Provide the [X, Y] coordinate of the cell's center where the given text is located.  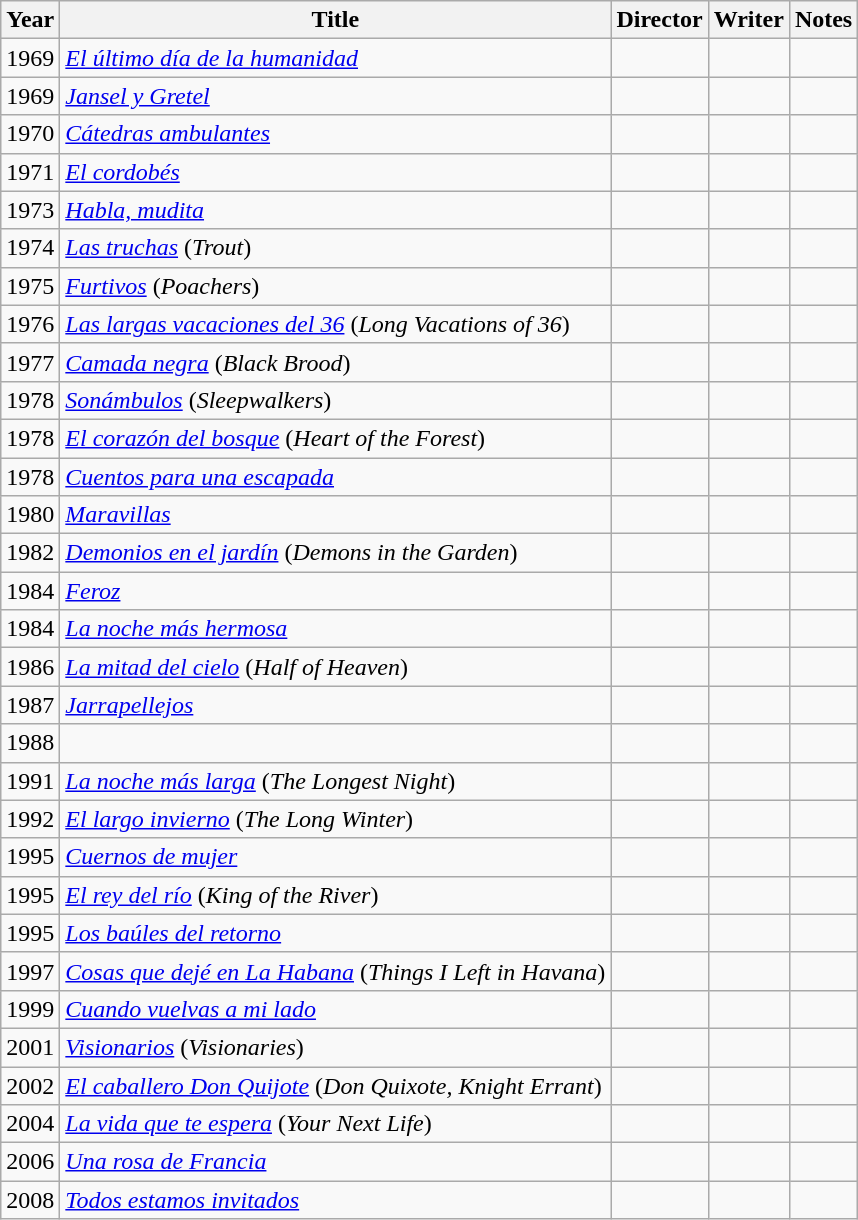
2006 [30, 1162]
2008 [30, 1200]
1976 [30, 324]
1980 [30, 515]
El último día de la humanidad [336, 58]
Writer [748, 20]
La noche más larga (The Longest Night) [336, 781]
Habla, mudita [336, 210]
Maravillas [336, 515]
1991 [30, 781]
1987 [30, 705]
Las largas vacaciones del 36 (Long Vacations of 36) [336, 324]
Visionarios (Visionaries) [336, 1047]
La vida que te espera (Your Next Life) [336, 1124]
Cuernos de mujer [336, 857]
Los baúles del retorno [336, 933]
Notes [823, 20]
Sonámbulos (Sleepwalkers) [336, 400]
El caballero Don Quijote (Don Quixote, Knight Errant) [336, 1085]
Cuando vuelvas a mi lado [336, 1009]
2002 [30, 1085]
1997 [30, 971]
1973 [30, 210]
La mitad del cielo (Half of Heaven) [336, 667]
Year [30, 20]
2001 [30, 1047]
Jansel y Gretel [336, 96]
1992 [30, 819]
1971 [30, 172]
El corazón del bosque (Heart of the Forest) [336, 438]
Cuentos para una escapada [336, 477]
Cátedras ambulantes [336, 134]
1977 [30, 362]
1974 [30, 248]
1986 [30, 667]
1988 [30, 743]
1975 [30, 286]
Las truchas (Trout) [336, 248]
Furtivos (Poachers) [336, 286]
Title [336, 20]
1999 [30, 1009]
Una rosa de Francia [336, 1162]
La noche más hermosa [336, 629]
Feroz [336, 591]
Todos estamos invitados [336, 1200]
Camada negra (Black Brood) [336, 362]
Director [660, 20]
Cosas que dejé en La Habana (Things I Left in Havana) [336, 971]
El largo invierno (The Long Winter) [336, 819]
1982 [30, 553]
2004 [30, 1124]
Jarrapellejos [336, 705]
El rey del río (King of the River) [336, 895]
1970 [30, 134]
Demonios en el jardín (Demons in the Garden) [336, 553]
El cordobés [336, 172]
